Output the (x, y) coordinate of the center of the cell containing the given text.  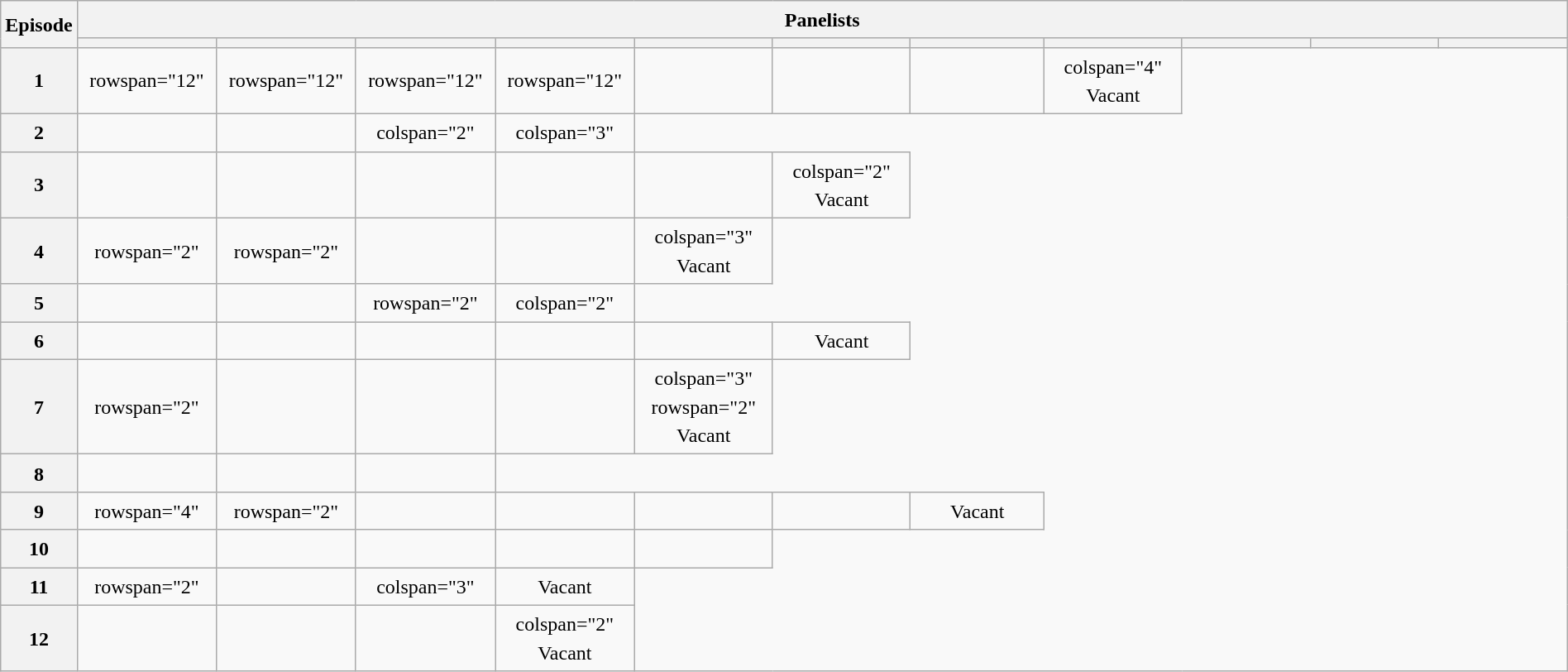
Episode (39, 25)
6 (39, 341)
colspan="4" Vacant (1113, 80)
11 (39, 587)
12 (39, 638)
9 (39, 511)
7 (39, 407)
colspan="3" Vacant (703, 251)
colspan="3" rowspan="2" Vacant (703, 407)
8 (39, 473)
3 (39, 185)
rowspan="4" (146, 511)
4 (39, 251)
1 (39, 80)
2 (39, 132)
5 (39, 303)
Panelists (822, 20)
10 (39, 549)
